Locate the cell with the specified text and output its [x, y] center coordinate. 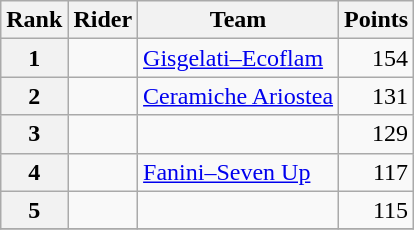
115 [376, 210]
131 [376, 96]
Rider [103, 20]
Rank [34, 20]
1 [34, 58]
4 [34, 172]
Fanini–Seven Up [238, 172]
Team [238, 20]
Points [376, 20]
154 [376, 58]
Gisgelati–Ecoflam [238, 58]
129 [376, 134]
117 [376, 172]
5 [34, 210]
2 [34, 96]
Ceramiche Ariostea [238, 96]
3 [34, 134]
